Search for the cell housing the specified text and yield its (X, Y) center coordinate. 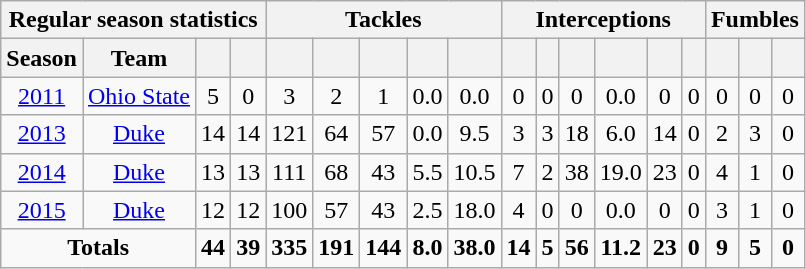
8.0 (428, 248)
18.0 (474, 210)
5.5 (428, 172)
Team (138, 58)
144 (384, 248)
68 (336, 172)
111 (290, 172)
10.5 (474, 172)
19.0 (620, 172)
2011 (42, 96)
9.5 (474, 134)
11.2 (620, 248)
Tackles (384, 20)
Ohio State (138, 96)
7 (518, 172)
44 (214, 248)
64 (336, 134)
38 (576, 172)
121 (290, 134)
Fumbles (754, 20)
2.5 (428, 210)
100 (290, 210)
2015 (42, 210)
18 (576, 134)
Regular season statistics (134, 20)
Season (42, 58)
38.0 (474, 248)
335 (290, 248)
2014 (42, 172)
191 (336, 248)
9 (722, 248)
39 (248, 248)
Totals (98, 248)
2013 (42, 134)
6.0 (620, 134)
Interceptions (603, 20)
56 (576, 248)
